Detect which cell encompasses the target text, then output its (x, y) center coordinate. 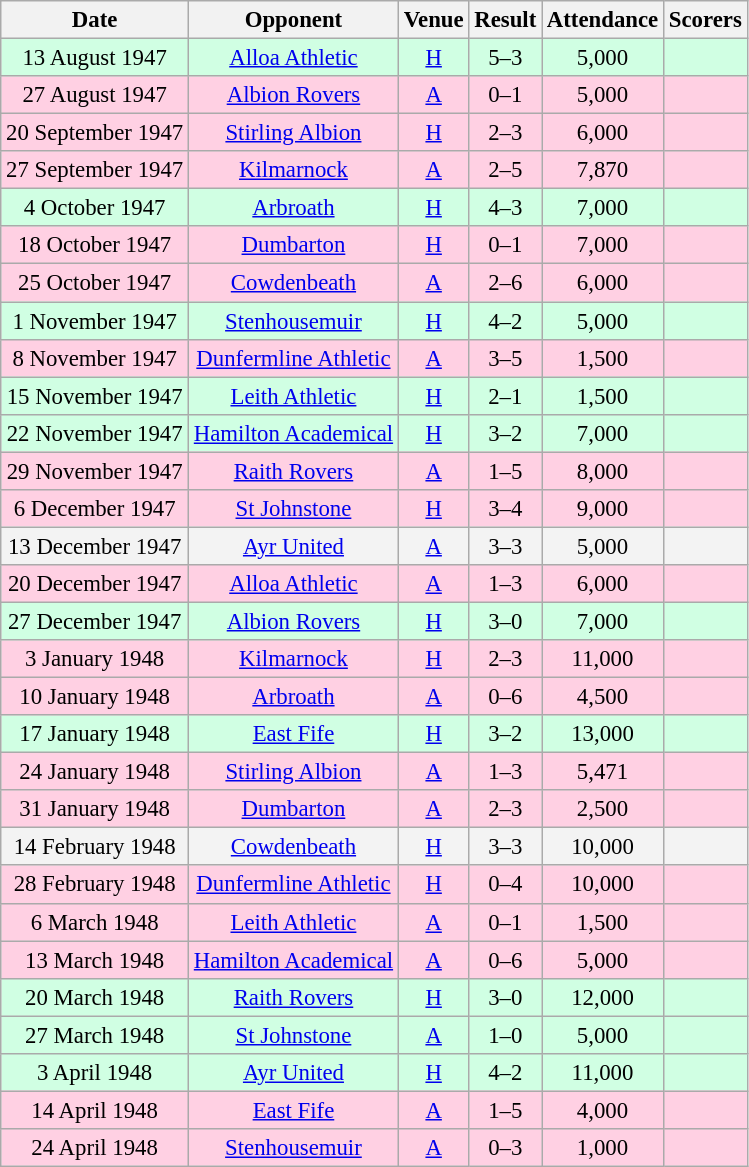
31 January 1948 (95, 809)
10 January 1948 (95, 697)
0–4 (506, 885)
0–3 (506, 1148)
15 November 1947 (95, 396)
Result (506, 20)
3–4 (506, 509)
27 September 1947 (95, 170)
4,500 (603, 697)
28 February 1948 (95, 885)
2–6 (506, 283)
Opponent (294, 20)
18 October 1947 (95, 245)
Scorers (705, 20)
14 April 1948 (95, 1110)
13,000 (603, 734)
29 November 1947 (95, 471)
24 April 1948 (95, 1148)
Date (95, 20)
4–3 (506, 208)
8 November 1947 (95, 358)
25 October 1947 (95, 283)
27 March 1948 (95, 1035)
6 December 1947 (95, 509)
13 August 1947 (95, 58)
20 September 1947 (95, 133)
17 January 1948 (95, 734)
7,870 (603, 170)
8,000 (603, 471)
Attendance (603, 20)
Venue (434, 20)
4,000 (603, 1110)
14 February 1948 (95, 847)
1,000 (603, 1148)
2–1 (506, 396)
1 November 1947 (95, 321)
9,000 (603, 509)
6 March 1948 (95, 922)
27 August 1947 (95, 95)
22 November 1947 (95, 433)
12,000 (603, 997)
24 January 1948 (95, 772)
4 October 1947 (95, 208)
3 January 1948 (95, 659)
3 April 1948 (95, 1073)
20 December 1947 (95, 584)
2–5 (506, 170)
3–5 (506, 358)
27 December 1947 (95, 621)
5–3 (506, 58)
20 March 1948 (95, 997)
13 March 1948 (95, 960)
5,471 (603, 772)
2,500 (603, 809)
1–0 (506, 1035)
13 December 1947 (95, 546)
